Find where the given text appears and provide that cell's center as (x, y) coordinate. 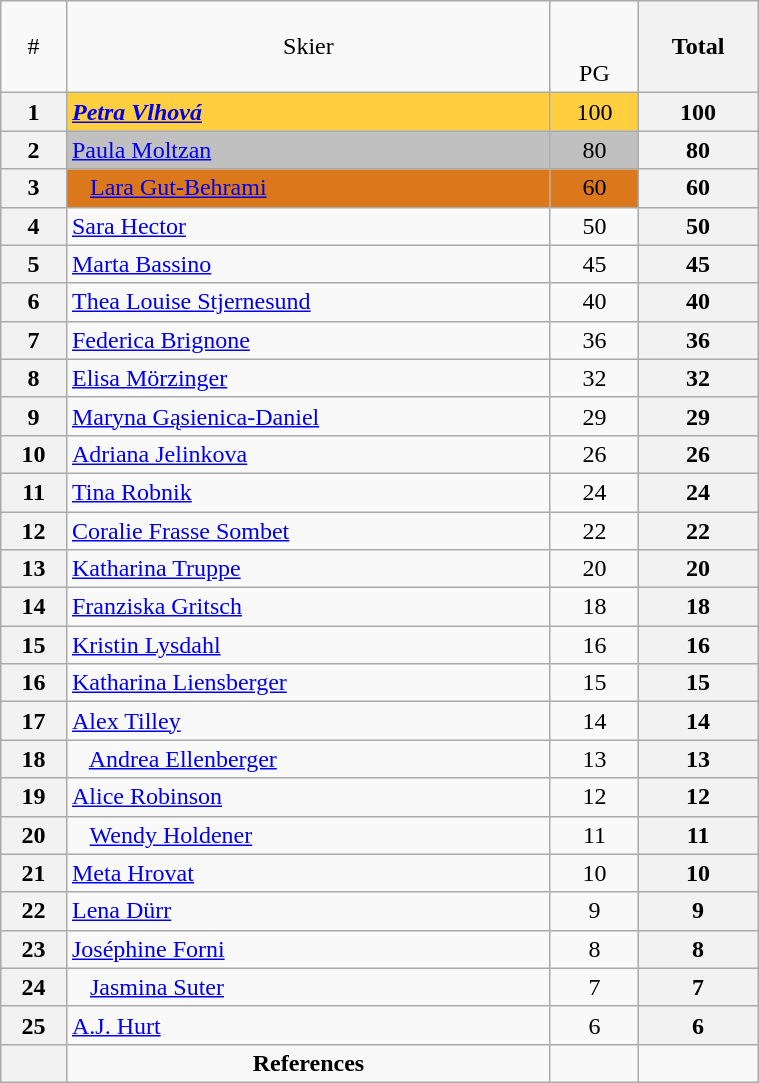
2 (34, 150)
# (34, 47)
4 (34, 226)
Meta Hrovat (308, 873)
Federica Brignone (308, 340)
Paula Moltzan (308, 150)
Kristin Lysdahl (308, 645)
A.J. Hurt (308, 1025)
Sara Hector (308, 226)
3 (34, 188)
References (308, 1063)
Marta Bassino (308, 264)
Joséphine Forni (308, 949)
Andrea Ellenberger (308, 759)
Franziska Gritsch (308, 607)
Elisa Mörzinger (308, 378)
Maryna Gąsienica-Daniel (308, 416)
Adriana Jelinkova (308, 454)
Petra Vlhová (308, 112)
5 (34, 264)
19 (34, 797)
21 (34, 873)
PG (594, 47)
17 (34, 721)
Lara Gut-Behrami (308, 188)
Total (698, 47)
Coralie Frasse Sombet (308, 531)
Thea Louise Stjernesund (308, 302)
Skier (308, 47)
Jasmina Suter (308, 987)
Tina Robnik (308, 492)
Alex Tilley (308, 721)
Wendy Holdener (308, 835)
23 (34, 949)
Lena Dürr (308, 911)
25 (34, 1025)
Alice Robinson (308, 797)
Katharina Truppe (308, 569)
1 (34, 112)
Katharina Liensberger (308, 683)
